Scan for the cell matching the given text and deliver its [x, y] coordinate at center. 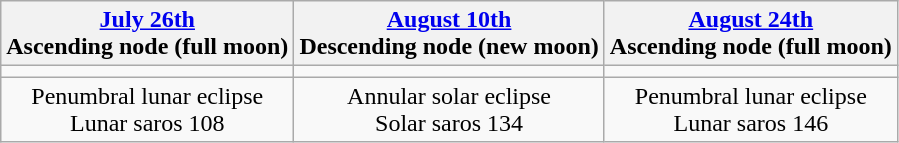
August 24thAscending node (full moon) [750, 34]
August 10thDescending node (new moon) [449, 34]
Penumbral lunar eclipseLunar saros 108 [148, 110]
Penumbral lunar eclipseLunar saros 146 [750, 110]
July 26thAscending node (full moon) [148, 34]
Annular solar eclipseSolar saros 134 [449, 110]
